From the cell containing the given text, extract its center point as [x, y] coordinate. 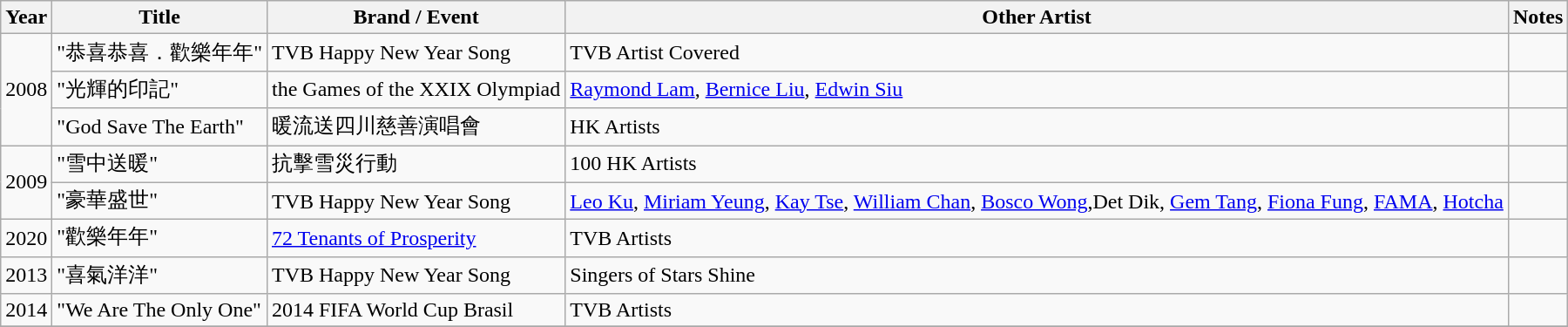
2014 [26, 310]
抗擊雪災行動 [416, 164]
Notes [1538, 17]
Singers of Stars Shine [1037, 276]
Raymond Lam, Bernice Liu, Edwin Siu [1037, 89]
2020 [26, 239]
"恭喜恭喜．歡樂年年" [160, 52]
"God Save The Earth" [160, 127]
2013 [26, 276]
72 Tenants of Prosperity [416, 239]
Title [160, 17]
HK Artists [1037, 127]
2014 FIFA World Cup Brasil [416, 310]
"豪華盛世" [160, 201]
Brand / Event [416, 17]
暖流送四川慈善演唱會 [416, 127]
"喜氣洋洋" [160, 276]
"光輝的印記" [160, 89]
the Games of the XXIX Olympiad [416, 89]
100 HK Artists [1037, 164]
2009 [26, 181]
"雪中送暖" [160, 164]
"We Are The Only One" [160, 310]
TVB Artist Covered [1037, 52]
Leo Ku, Miriam Yeung, Kay Tse, William Chan, Bosco Wong,Det Dik, Gem Tang, Fiona Fung, FAMA, Hotcha [1037, 201]
"歡樂年年" [160, 239]
Year [26, 17]
Other Artist [1037, 17]
2008 [26, 90]
